Locate the cell with the specified text and output its (x, y) center coordinate. 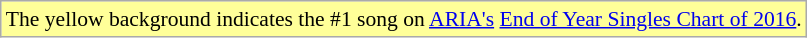
The yellow background indicates the #1 song on ARIA's End of Year Singles Chart of 2016. (404, 19)
